Provide the [X, Y] coordinate of the cell's center where the given text is located.  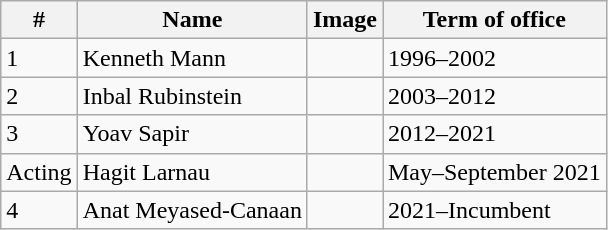
Anat Meyased-Canaan [192, 210]
1996–2002 [494, 58]
2 [39, 96]
Acting [39, 172]
4 [39, 210]
Yoav Sapir [192, 134]
Term of office [494, 20]
May–September 2021 [494, 172]
1 [39, 58]
# [39, 20]
2003–2012 [494, 96]
Image [344, 20]
Kenneth Mann [192, 58]
3 [39, 134]
2021–Incumbent [494, 210]
Inbal Rubinstein [192, 96]
Hagit Larnau [192, 172]
Name [192, 20]
2012–2021 [494, 134]
